Scan for the cell matching the given text and deliver its (x, y) coordinate at center. 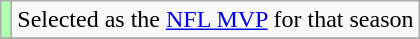
Selected as the NFL MVP for that season (216, 20)
